From the cell containing the given text, extract its center point as [x, y] coordinate. 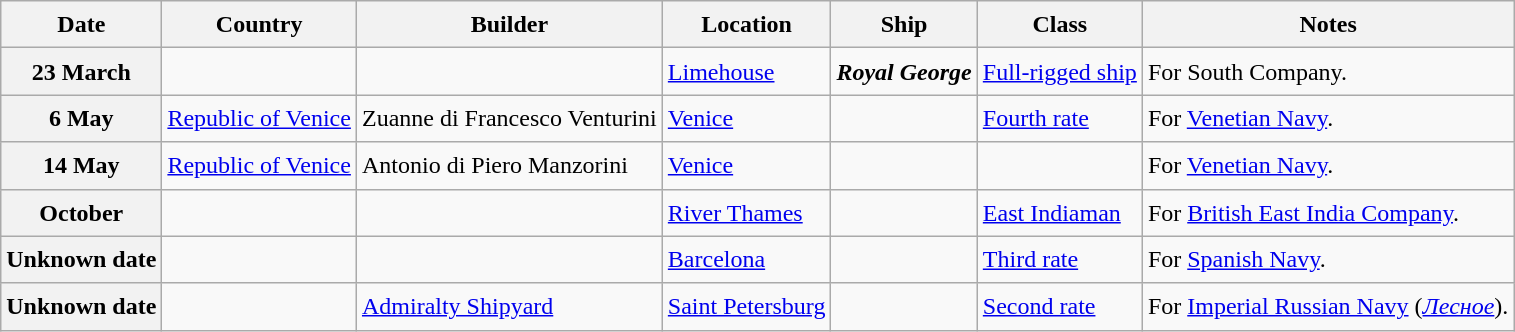
October [82, 212]
Location [746, 24]
23 March [82, 72]
For South Company. [1328, 72]
Antonio di Piero Manzorini [509, 166]
Saint Petersburg [746, 306]
Zuanne di Francesco Venturini [509, 118]
Fourth rate [1060, 118]
Class [1060, 24]
East Indiaman [1060, 212]
Ship [904, 24]
For Imperial Russian Navy (Лесное). [1328, 306]
Royal George [904, 72]
Country [260, 24]
14 May [82, 166]
Admiralty Shipyard [509, 306]
Third rate [1060, 260]
Builder [509, 24]
River Thames [746, 212]
Second rate [1060, 306]
Notes [1328, 24]
6 May [82, 118]
Barcelona [746, 260]
For British East India Company. [1328, 212]
For Spanish Navy. [1328, 260]
Full-rigged ship [1060, 72]
Limehouse [746, 72]
Date [82, 24]
